Search for the cell housing the specified text and yield its (X, Y) center coordinate. 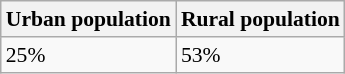
53% (260, 55)
25% (88, 55)
Rural population (260, 19)
Urban population (88, 19)
